Locate the cell with the specified text and output its (X, Y) center coordinate. 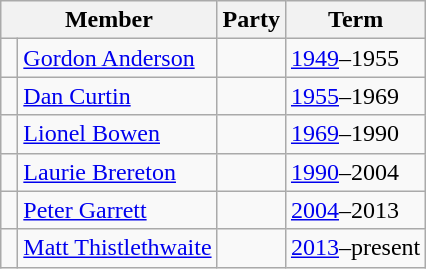
1969–1990 (355, 134)
1990–2004 (355, 172)
1949–1955 (355, 58)
Party (251, 20)
Gordon Anderson (118, 58)
Matt Thistlethwaite (118, 248)
2013–present (355, 248)
Laurie Brereton (118, 172)
Member (109, 20)
Peter Garrett (118, 210)
1955–1969 (355, 96)
Dan Curtin (118, 96)
2004–2013 (355, 210)
Term (355, 20)
Lionel Bowen (118, 134)
